For the text-containing cell, return its midpoint in [x, y] coordinate format. 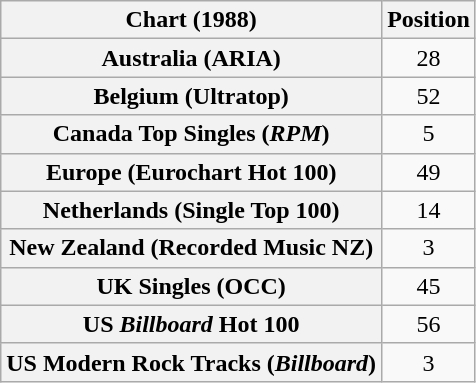
US Modern Rock Tracks (Billboard) [192, 362]
UK Singles (OCC) [192, 286]
Netherlands (Single Top 100) [192, 210]
Belgium (Ultratop) [192, 96]
56 [429, 324]
New Zealand (Recorded Music NZ) [192, 248]
Canada Top Singles (RPM) [192, 134]
52 [429, 96]
US Billboard Hot 100 [192, 324]
Australia (ARIA) [192, 58]
45 [429, 286]
49 [429, 172]
Europe (Eurochart Hot 100) [192, 172]
Chart (1988) [192, 20]
14 [429, 210]
5 [429, 134]
28 [429, 58]
Position [429, 20]
